Identify which cell holds the provided text, then report its (X, Y) central coordinate. 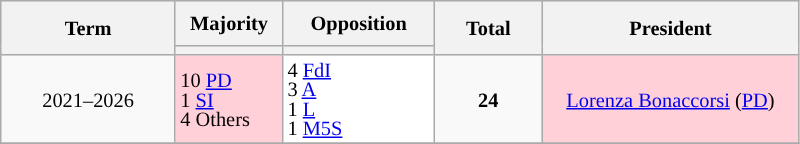
24 (488, 99)
Total (488, 28)
2021–2026 (88, 99)
Term (88, 28)
Lorenza Bonaccorsi (PD) (670, 99)
4 FdI 3 A 1 L 1 M5S (359, 99)
President (670, 28)
Majority (228, 22)
Opposition (359, 22)
10 PD 1 SI 4 Others (228, 99)
